Capture the cell that displays the provided text and extract its [X, Y] central coordinate. 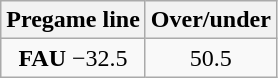
FAU −32.5 [74, 58]
Pregame line [74, 20]
Over/under [210, 20]
50.5 [210, 58]
